Detect which cell encompasses the target text, then output its (x, y) center coordinate. 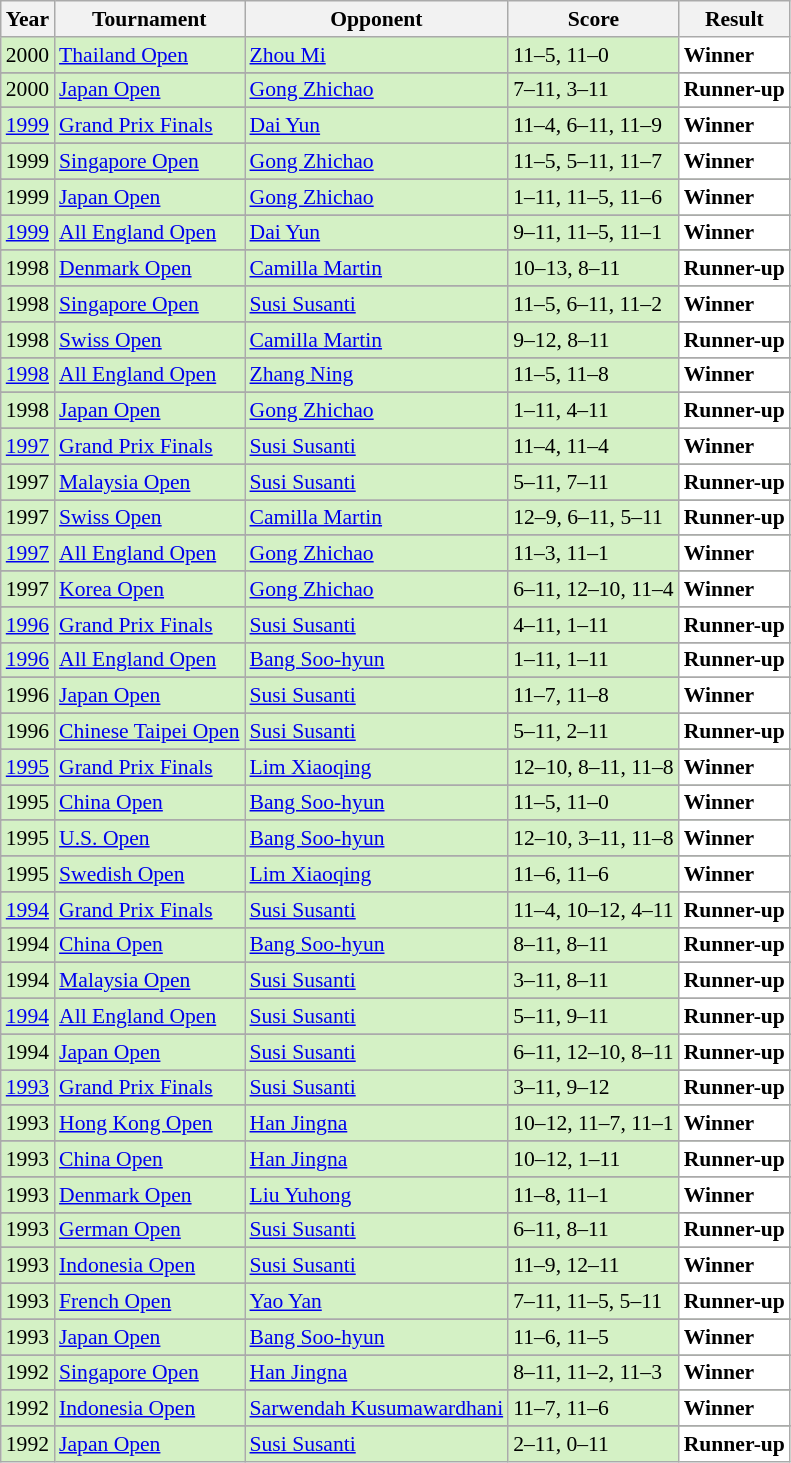
6–11, 12–10, 8–11 (593, 1052)
10–13, 8–11 (593, 269)
German Open (149, 1230)
Score (593, 19)
Tournament (149, 19)
Chinese Taipei Open (149, 732)
11–8, 11–1 (593, 1195)
11–5, 6–11, 11–2 (593, 304)
4–11, 1–11 (593, 625)
Sarwendah Kusumawardhani (376, 1409)
11–7, 11–6 (593, 1409)
12–9, 6–11, 5–11 (593, 518)
12–10, 8–11, 11–8 (593, 767)
8–11, 8–11 (593, 945)
11–7, 11–8 (593, 696)
11–4, 11–4 (593, 447)
Year (28, 19)
11–3, 11–1 (593, 554)
9–12, 8–11 (593, 340)
5–11, 9–11 (593, 1017)
11–4, 6–11, 11–9 (593, 126)
3–11, 8–11 (593, 981)
12–10, 3–11, 11–8 (593, 839)
Swedish Open (149, 874)
11–5, 11–8 (593, 375)
11–9, 12–11 (593, 1266)
10–12, 1–11 (593, 1159)
5–11, 2–11 (593, 732)
11–5, 5–11, 11–7 (593, 162)
Liu Yuhong (376, 1195)
6–11, 8–11 (593, 1230)
11–6, 11–6 (593, 874)
3–11, 9–12 (593, 1088)
1–11, 11–5, 11–6 (593, 197)
2–11, 0–11 (593, 1444)
Zhang Ning (376, 375)
Zhou Mi (376, 55)
Korea Open (149, 589)
5–11, 7–11 (593, 482)
1–11, 4–11 (593, 411)
Thailand Open (149, 55)
Hong Kong Open (149, 1124)
11–6, 11–5 (593, 1337)
6–11, 12–10, 11–4 (593, 589)
U.S. Open (149, 839)
7–11, 11–5, 5–11 (593, 1302)
11–4, 10–12, 4–11 (593, 910)
French Open (149, 1302)
Opponent (376, 19)
1–11, 1–11 (593, 660)
Yao Yan (376, 1302)
7–11, 3–11 (593, 90)
8–11, 11–2, 11–3 (593, 1373)
Result (734, 19)
9–11, 11–5, 11–1 (593, 233)
10–12, 11–7, 11–1 (593, 1124)
